Locate the cell with the specified text and output its (x, y) center coordinate. 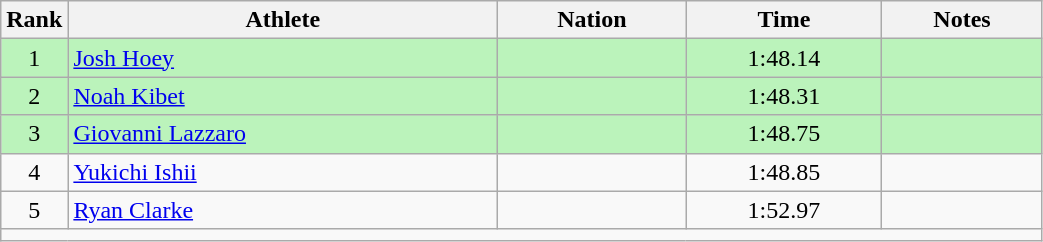
Notes (962, 20)
3 (34, 134)
1:48.75 (784, 134)
Ryan Clarke (283, 210)
Athlete (283, 20)
1:48.14 (784, 58)
1:48.31 (784, 96)
Josh Hoey (283, 58)
1:48.85 (784, 172)
Nation (592, 20)
Giovanni Lazzaro (283, 134)
4 (34, 172)
Rank (34, 20)
1 (34, 58)
Yukichi Ishii (283, 172)
1:52.97 (784, 210)
5 (34, 210)
Time (784, 20)
2 (34, 96)
Noah Kibet (283, 96)
